Output the [X, Y] coordinate of the center of the cell containing the given text.  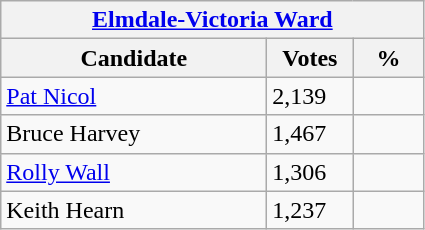
Pat Nicol [134, 96]
Candidate [134, 58]
1,237 [310, 210]
2,139 [310, 96]
1,306 [310, 172]
Rolly Wall [134, 172]
Votes [310, 58]
Elmdale-Victoria Ward [212, 20]
1,467 [310, 134]
Keith Hearn [134, 210]
Bruce Harvey [134, 134]
% [388, 58]
